From the cell containing the given text, extract its center point as (x, y) coordinate. 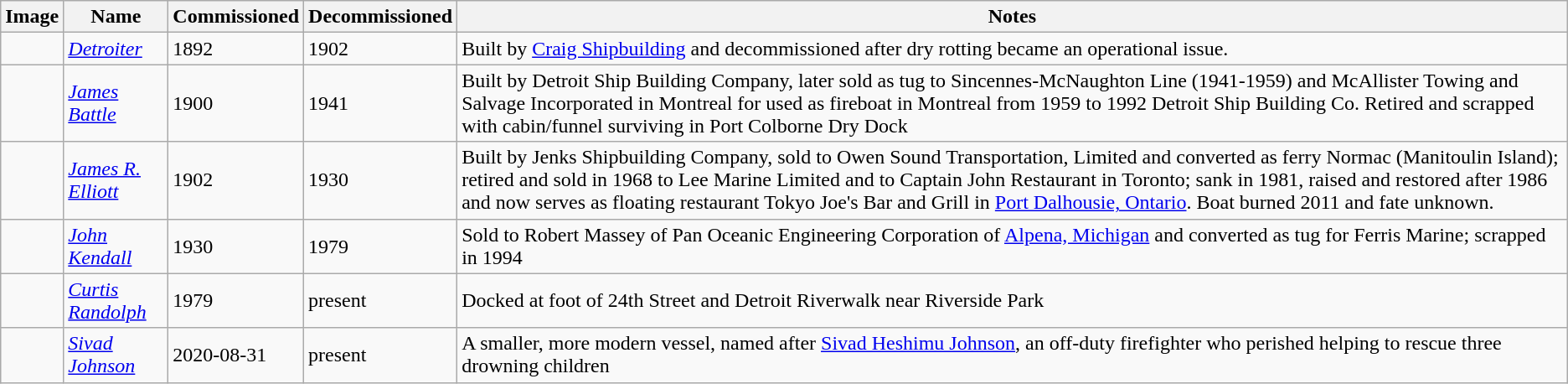
A smaller, more modern vessel, named after Sivad Heshimu Johnson, an off-duty firefighter who perished helping to rescue three drowning children (1013, 355)
Decommissioned (380, 17)
James R. Elliott (116, 180)
Name (116, 17)
Commissioned (236, 17)
James Battle (116, 103)
Image (32, 17)
Docked at foot of 24th Street and Detroit Riverwalk near Riverside Park (1013, 300)
2020-08-31 (236, 355)
Sivad Johnson (116, 355)
Built by Craig Shipbuilding and decommissioned after dry rotting became an operational issue. (1013, 49)
1900 (236, 103)
Detroiter (116, 49)
1941 (380, 103)
Sold to Robert Massey of Pan Oceanic Engineering Corporation of Alpena, Michigan and converted as tug for Ferris Marine; scrapped in 1994 (1013, 246)
John Kendall (116, 246)
1892 (236, 49)
Notes (1013, 17)
Curtis Randolph (116, 300)
